Search for the cell housing the specified text and yield its [X, Y] center coordinate. 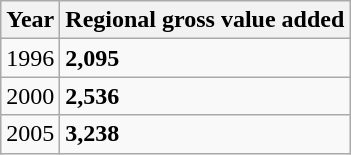
1996 [30, 58]
2005 [30, 134]
3,238 [205, 134]
Year [30, 20]
2,095 [205, 58]
2000 [30, 96]
Regional gross value added [205, 20]
2,536 [205, 96]
